Find where the given text appears and provide that cell's center as [x, y] coordinate. 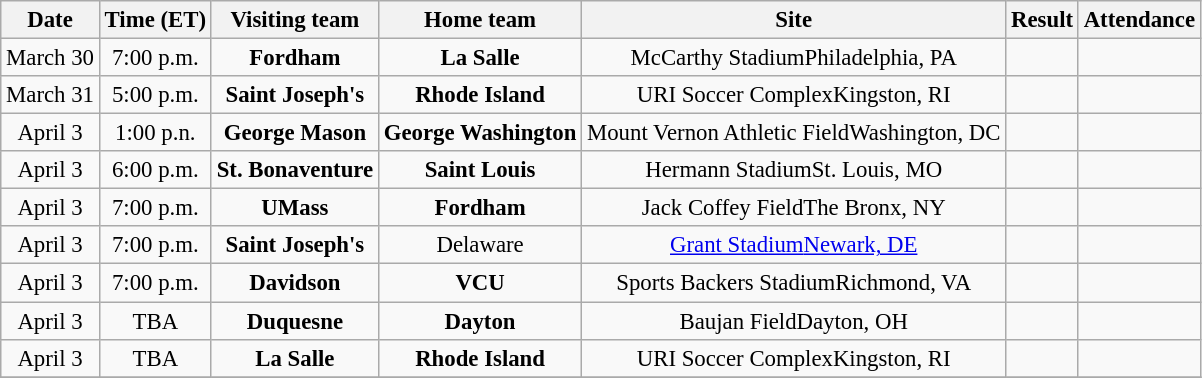
Jack Coffey FieldThe Bronx, NY [794, 208]
Grant StadiumNewark, DE [794, 245]
Saint Louis [480, 170]
George Washington [480, 133]
1:00 p.n. [155, 133]
Attendance [1139, 20]
Site [794, 20]
UMass [294, 208]
March 31 [50, 95]
Sports Backers StadiumRichmond, VA [794, 283]
Dayton [480, 321]
VCU [480, 283]
Mount Vernon Athletic FieldWashington, DC [794, 133]
Hermann StadiumSt. Louis, MO [794, 170]
Visiting team [294, 20]
Time (ET) [155, 20]
Delaware [480, 245]
Duquesne [294, 321]
6:00 p.m. [155, 170]
St. Bonaventure [294, 170]
Baujan FieldDayton, OH [794, 321]
5:00 p.m. [155, 95]
March 30 [50, 58]
Home team [480, 20]
George Mason [294, 133]
Result [1042, 20]
Date [50, 20]
Davidson [294, 283]
McCarthy StadiumPhiladelphia, PA [794, 58]
